Pinpoint the cell where the given text exists, returning its [x, y] midpoint coordinate. 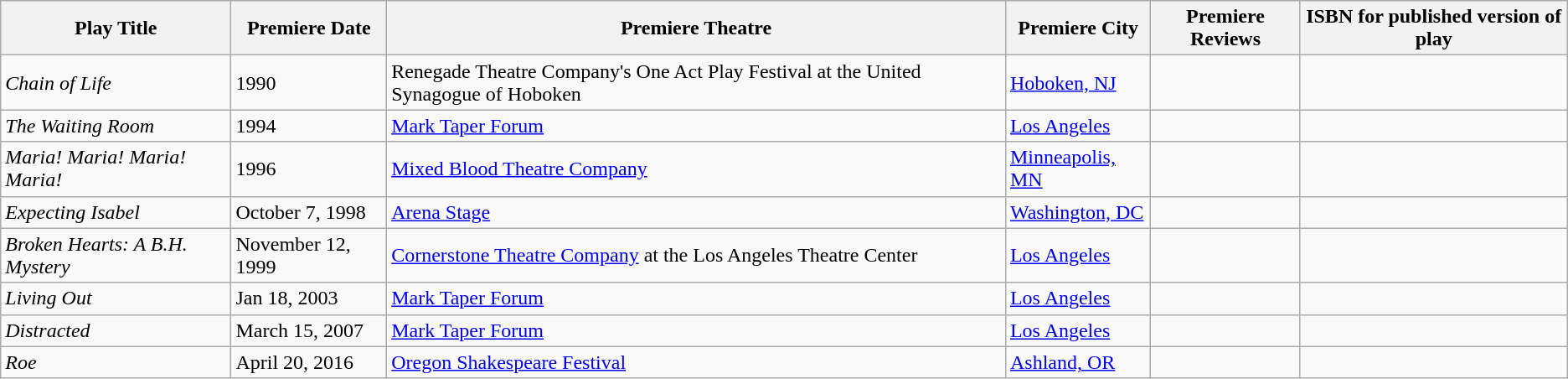
Premiere Theatre [697, 29]
Play Title [116, 29]
Chain of Life [116, 82]
Hoboken, NJ [1077, 82]
Cornerstone Theatre Company at the Los Angeles Theatre Center [697, 255]
ISBN for published version of play [1434, 29]
1994 [309, 126]
Premiere City [1077, 29]
Mixed Blood Theatre Company [697, 169]
Premiere Date [309, 29]
Distracted [116, 330]
March 15, 2007 [309, 330]
Arena Stage [697, 212]
October 7, 1998 [309, 212]
Maria! Maria! Maria! Maria! [116, 169]
The Waiting Room [116, 126]
Roe [116, 362]
1996 [309, 169]
1990 [309, 82]
Oregon Shakespeare Festival [697, 362]
Renegade Theatre Company's One Act Play Festival at the United Synagogue of Hoboken [697, 82]
November 12, 1999 [309, 255]
Washington, DC [1077, 212]
Minneapolis, MN [1077, 169]
Broken Hearts: A B.H. Mystery [116, 255]
Premiere Reviews [1225, 29]
April 20, 2016 [309, 362]
Living Out [116, 299]
Expecting Isabel [116, 212]
Jan 18, 2003 [309, 299]
Ashland, OR [1077, 362]
